From the cell containing the given text, extract its center point as [X, Y] coordinate. 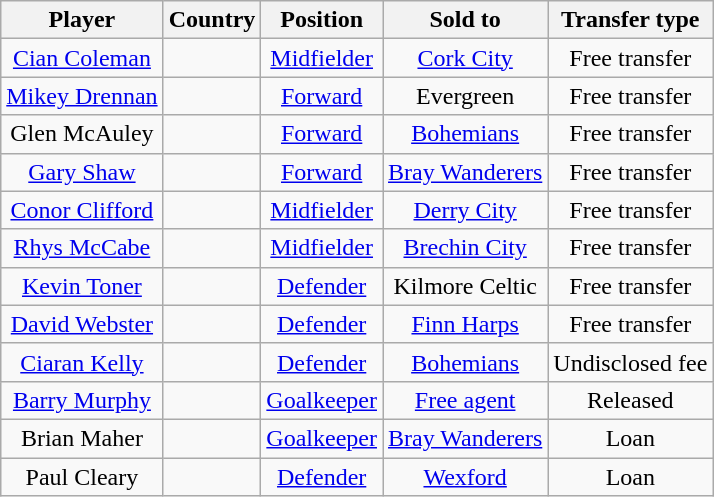
Released [630, 400]
Undisclosed fee [630, 362]
Brechin City [464, 248]
Wexford [464, 477]
David Webster [82, 324]
Ciaran Kelly [82, 362]
Sold to [464, 20]
Finn Harps [464, 324]
Player [82, 20]
Derry City [464, 210]
Barry Murphy [82, 400]
Evergreen [464, 96]
Mikey Drennan [82, 96]
Cian Coleman [82, 58]
Paul Cleary [82, 477]
Kevin Toner [82, 286]
Brian Maher [82, 438]
Glen McAuley [82, 134]
Position [322, 20]
Transfer type [630, 20]
Kilmore Celtic [464, 286]
Cork City [464, 58]
Free agent [464, 400]
Conor Clifford [82, 210]
Gary Shaw [82, 172]
Rhys McCabe [82, 248]
Country [212, 20]
